From the cell containing the given text, extract its center point as (x, y) coordinate. 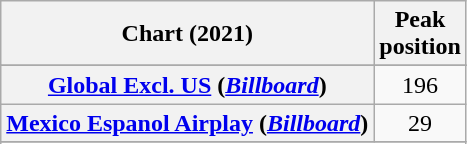
29 (420, 123)
Global Excl. US (Billboard) (188, 85)
Peakposition (420, 34)
Mexico Espanol Airplay (Billboard) (188, 123)
196 (420, 85)
Chart (2021) (188, 34)
